Extract the [X, Y] coordinate from the center of the cell holding the provided text.  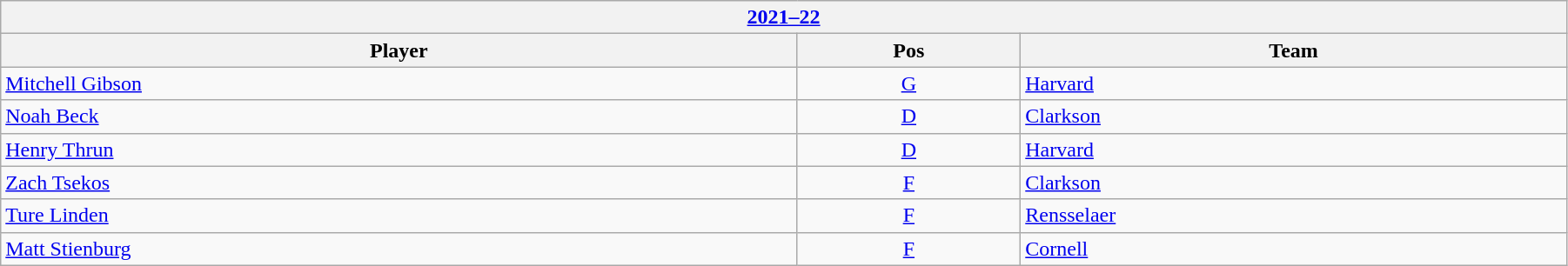
Mitchell Gibson [399, 83]
2021–22 [784, 17]
Ture Linden [399, 216]
G [908, 83]
Pos [908, 50]
Player [399, 50]
Cornell [1294, 249]
Team [1294, 50]
Zach Tsekos [399, 183]
Noah Beck [399, 116]
Matt Stienburg [399, 249]
Henry Thrun [399, 150]
Rensselaer [1294, 216]
